Provide the (X, Y) coordinate of the cell's center where the given text is located.  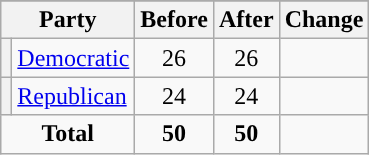
After (246, 20)
Republican (74, 96)
Democratic (74, 58)
Party (68, 20)
Change (324, 20)
Total (68, 134)
Before (174, 20)
